Search for the cell housing the specified text and yield its [X, Y] center coordinate. 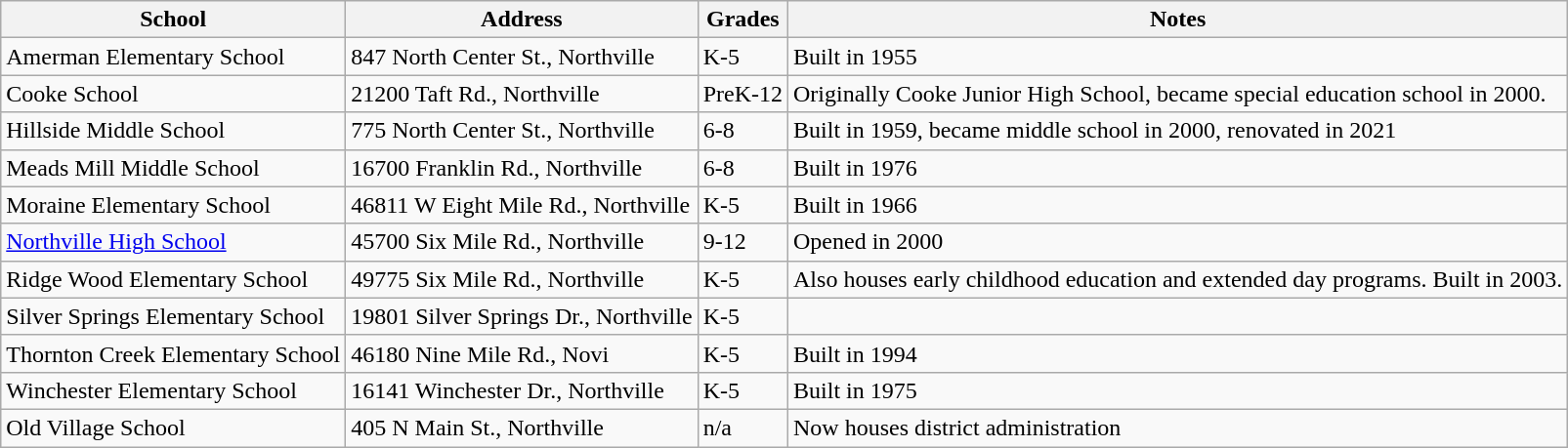
Originally Cooke Junior High School, became special education school in 2000. [1178, 94]
Opened in 2000 [1178, 242]
Grades [742, 20]
Notes [1178, 20]
46811 W Eight Mile Rd., Northville [522, 205]
Amerman Elementary School [174, 57]
School [174, 20]
775 North Center St., Northville [522, 131]
847 North Center St., Northville [522, 57]
Built in 1966 [1178, 205]
46180 Nine Mile Rd., Novi [522, 353]
Old Village School [174, 428]
n/a [742, 428]
49775 Six Mile Rd., Northville [522, 279]
9-12 [742, 242]
Northville High School [174, 242]
Built in 1976 [1178, 168]
16700 Franklin Rd., Northville [522, 168]
Now houses district administration [1178, 428]
Moraine Elementary School [174, 205]
Winchester Elementary School [174, 390]
Address [522, 20]
PreK-12 [742, 94]
Built in 1955 [1178, 57]
Built in 1959, became middle school in 2000, renovated in 2021 [1178, 131]
Thornton Creek Elementary School [174, 353]
21200 Taft Rd., Northville [522, 94]
Cooke School [174, 94]
Built in 1994 [1178, 353]
Silver Springs Elementary School [174, 316]
16141 Winchester Dr., Northville [522, 390]
Meads Mill Middle School [174, 168]
Also houses early childhood education and extended day programs. Built in 2003. [1178, 279]
45700 Six Mile Rd., Northville [522, 242]
19801 Silver Springs Dr., Northville [522, 316]
405 N Main St., Northville [522, 428]
Ridge Wood Elementary School [174, 279]
Built in 1975 [1178, 390]
Hillside Middle School [174, 131]
